Output the [x, y] coordinate of the center of the cell containing the given text.  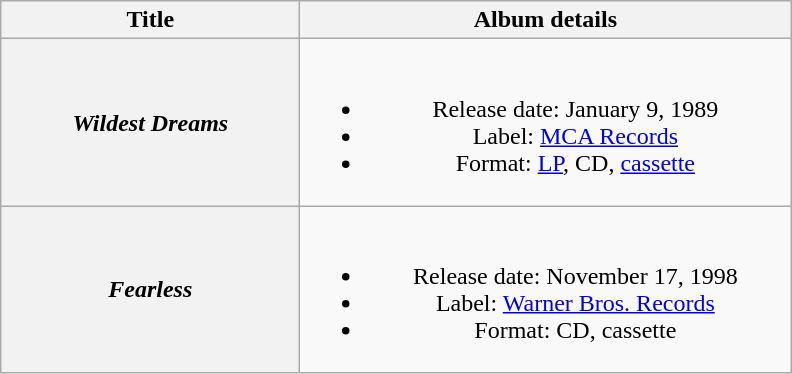
Title [150, 20]
Fearless [150, 290]
Release date: January 9, 1989Label: MCA RecordsFormat: LP, CD, cassette [546, 122]
Wildest Dreams [150, 122]
Release date: November 17, 1998Label: Warner Bros. RecordsFormat: CD, cassette [546, 290]
Album details [546, 20]
